Scan for the cell matching the given text and deliver its [x, y] coordinate at center. 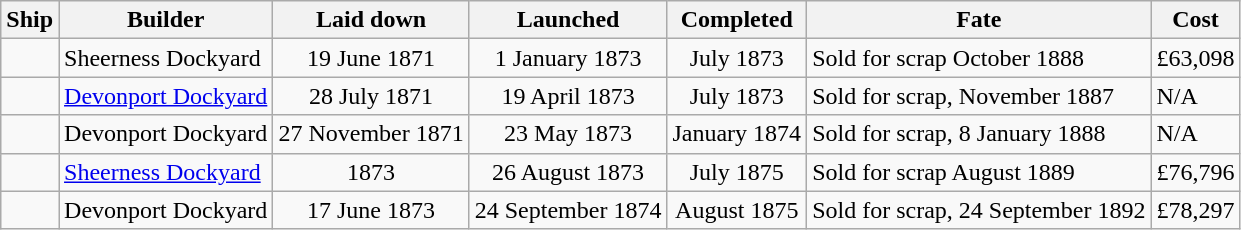
24 September 1874 [568, 210]
1 January 1873 [568, 58]
Ship [30, 20]
26 August 1873 [568, 172]
Sold for scrap, 24 September 1892 [979, 210]
Laid down [371, 20]
January 1874 [737, 134]
Sold for scrap October 1888 [979, 58]
Sold for scrap, 8 January 1888 [979, 134]
£76,796 [1196, 172]
August 1875 [737, 210]
17 June 1873 [371, 210]
23 May 1873 [568, 134]
1873 [371, 172]
July 1875 [737, 172]
Cost [1196, 20]
Launched [568, 20]
Sold for scrap, November 1887 [979, 96]
27 November 1871 [371, 134]
£78,297 [1196, 210]
Completed [737, 20]
28 July 1871 [371, 96]
Sold for scrap August 1889 [979, 172]
19 April 1873 [568, 96]
£63,098 [1196, 58]
Fate [979, 20]
Builder [166, 20]
19 June 1871 [371, 58]
